For the text-containing cell, return its midpoint in [x, y] coordinate format. 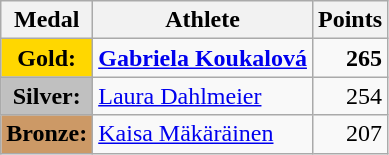
Gold: [47, 58]
265 [350, 58]
Athlete [203, 20]
254 [350, 96]
Gabriela Koukalová [203, 58]
Medal [47, 20]
Silver: [47, 96]
Points [350, 20]
Kaisa Mäkäräinen [203, 134]
207 [350, 134]
Laura Dahlmeier [203, 96]
Bronze: [47, 134]
